Return (X, Y) of the center of cell containing provided text 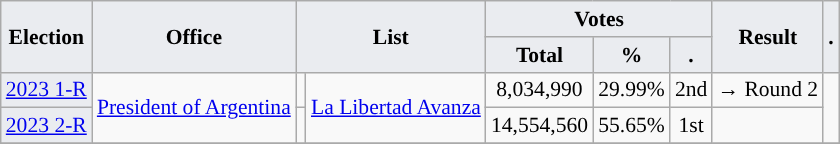
President of Argentina (194, 108)
% (632, 55)
14,554,560 (540, 126)
8,034,990 (540, 90)
Votes (599, 19)
Office (194, 36)
Total (540, 55)
55.65% (632, 126)
29.99% (632, 90)
List (391, 36)
2023 1-R (46, 90)
Election (46, 36)
→ Round 2 (768, 90)
2023 2-R (46, 126)
Result (768, 36)
1st (692, 126)
2nd (692, 90)
La Libertad Avanza (396, 108)
